For the text-containing cell, return its midpoint in (X, Y) coordinate format. 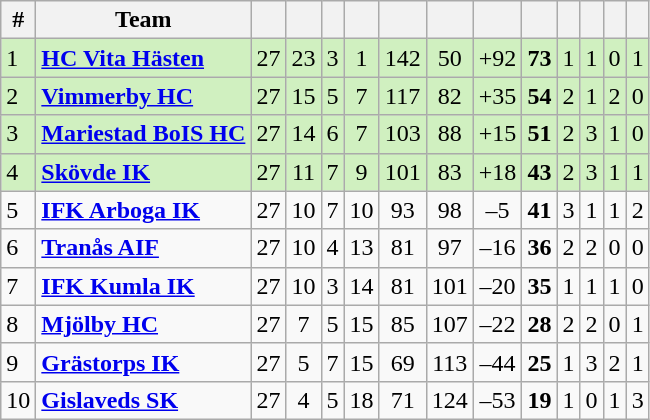
HC Vita Hästen (144, 58)
28 (540, 324)
54 (540, 96)
Tranås AIF (144, 248)
69 (402, 362)
–20 (498, 286)
83 (450, 172)
8 (18, 324)
–16 (498, 248)
36 (540, 248)
85 (402, 324)
82 (450, 96)
103 (402, 134)
11 (304, 172)
Vimmerby HC (144, 96)
73 (540, 58)
93 (402, 210)
35 (540, 286)
+15 (498, 134)
+35 (498, 96)
+18 (498, 172)
88 (450, 134)
124 (450, 400)
107 (450, 324)
–22 (498, 324)
43 (540, 172)
117 (402, 96)
97 (450, 248)
# (18, 20)
Mjölby HC (144, 324)
23 (304, 58)
IFK Arboga IK (144, 210)
–53 (498, 400)
25 (540, 362)
113 (450, 362)
41 (540, 210)
18 (362, 400)
+92 (498, 58)
98 (450, 210)
142 (402, 58)
51 (540, 134)
Gislaveds SK (144, 400)
19 (540, 400)
71 (402, 400)
–5 (498, 210)
Mariestad BoIS HC (144, 134)
–44 (498, 362)
13 (362, 248)
Skövde IK (144, 172)
50 (450, 58)
Team (144, 20)
Grästorps IK (144, 362)
IFK Kumla IK (144, 286)
